Extract the [X, Y] coordinate from the center of the cell holding the provided text.  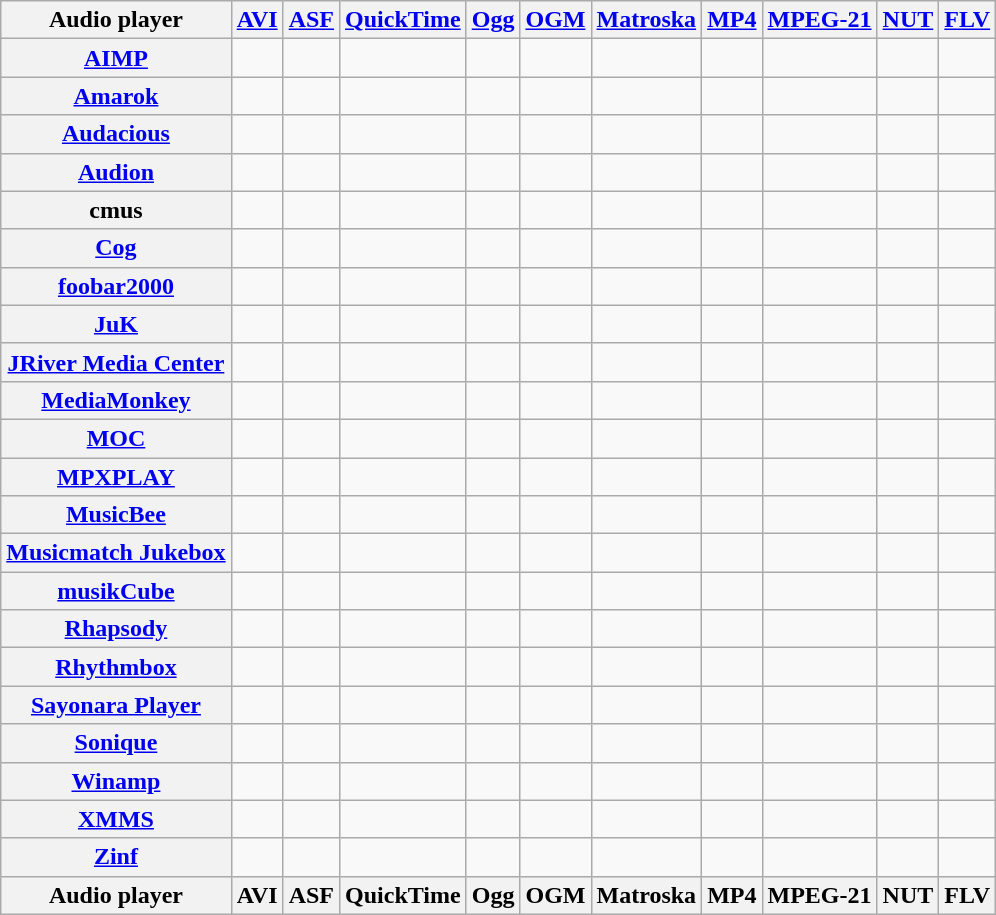
Musicmatch Jukebox [116, 553]
Audacious [116, 134]
JRiver Media Center [116, 362]
MPXPLAY [116, 477]
MediaMonkey [116, 400]
XMMS [116, 819]
Audion [116, 172]
Sonique [116, 743]
Amarok [116, 96]
Rhythmbox [116, 667]
Sayonara Player [116, 705]
MOC [116, 438]
Zinf [116, 857]
Rhapsody [116, 629]
JuK [116, 324]
Cog [116, 248]
cmus [116, 210]
Winamp [116, 781]
foobar2000 [116, 286]
AIMP [116, 58]
MusicBee [116, 515]
musikCube [116, 591]
